Return [x, y] of the center of cell containing provided text 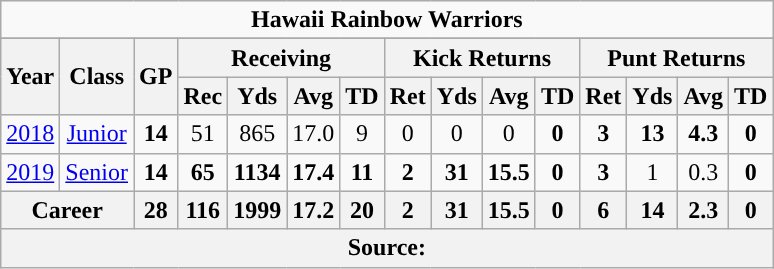
17.4 [314, 172]
Punt Returns [676, 58]
1999 [258, 210]
11 [362, 172]
13 [652, 134]
GP [156, 77]
28 [156, 210]
Receiving [281, 58]
Senior [97, 172]
Year [30, 77]
1134 [258, 172]
17.2 [314, 210]
17.0 [314, 134]
865 [258, 134]
116 [203, 210]
2.3 [704, 210]
4.3 [704, 134]
1 [652, 172]
Source: [387, 248]
0.3 [704, 172]
6 [604, 210]
2018 [30, 134]
Hawaii Rainbow Warriors [387, 20]
Junior [97, 134]
Class [97, 77]
Career [68, 210]
Kick Returns [482, 58]
Rec [203, 96]
51 [203, 134]
20 [362, 210]
9 [362, 134]
65 [203, 172]
2019 [30, 172]
